Scan for the cell matching the given text and deliver its (X, Y) coordinate at center. 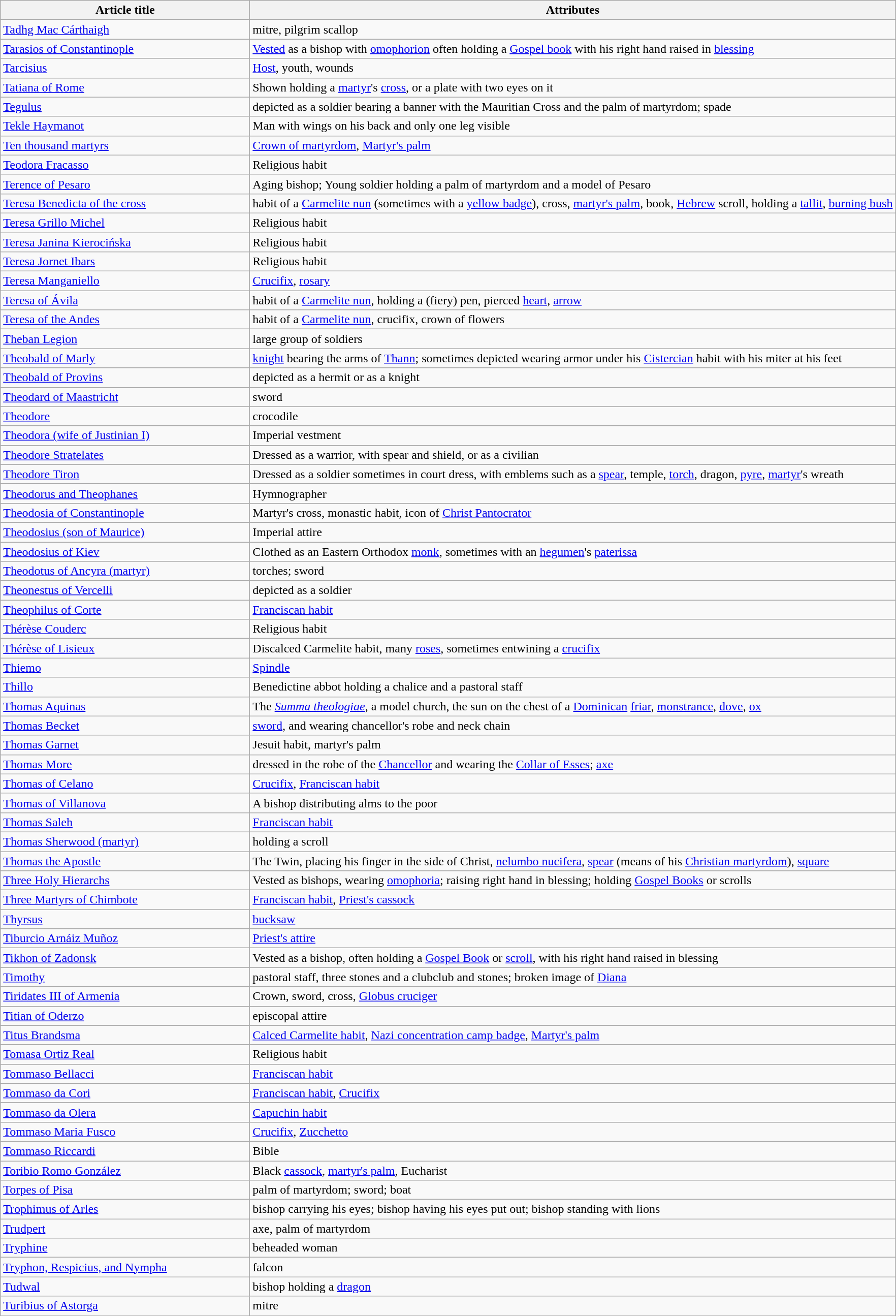
Tommaso Bellacci (125, 1074)
depicted as a hermit or as a knight (573, 378)
bishop holding a dragon (573, 1287)
Tomasa Ortiz Real (125, 1054)
Imperial attire (573, 532)
Teresa Janina Kierocińska (125, 242)
Shown holding a martyr's cross, or a plate with two eyes on it (573, 87)
habit of a Carmelite nun (sometimes with a yellow badge), cross, martyr's palm, book, Hebrew scroll, holding a tallit, burning bush (573, 203)
A bishop distributing alms to the poor (573, 803)
Turibius of Astorga (125, 1306)
bishop carrying his eyes; bishop having his eyes put out; bishop standing with lions (573, 1209)
Theobald of Marly (125, 358)
Discalced Carmelite habit, many roses, sometimes entwining a crucifix (573, 648)
Theodore Stratelates (125, 455)
sword, and wearing chancellor's robe and neck chain (573, 726)
Theonestus of Vercelli (125, 590)
Tommaso Riccardi (125, 1151)
Vested as a bishop with omophorion often holding a Gospel book with his right hand raised in blessing (573, 49)
episcopal attire (573, 1016)
Theodosius (son of Maurice) (125, 532)
Martyr's cross, monastic habit, icon of Christ Pantocrator (573, 513)
dressed in the robe of the Chancellor and wearing the Collar of Esses; axe (573, 764)
large group of soldiers (573, 339)
Teresa Manganiello (125, 281)
Tegulus (125, 107)
Bible (573, 1151)
Theodosius of Kiev (125, 551)
Crucifix, Franciscan habit (573, 784)
torches; sword (573, 571)
Dressed as a warrior, with spear and shield, or as a civilian (573, 455)
Spindle (573, 668)
Thomas More (125, 764)
Franciscan habit, Crucifix (573, 1093)
Thomas the Apostle (125, 861)
Thérèse of Lisieux (125, 648)
Dressed as a soldier sometimes in court dress, with emblems such as a spear, temple, torch, dragon, pyre, martyr's wreath (573, 474)
Tiridates III of Armenia (125, 996)
Attributes (573, 10)
Tiburcio Arnáiz Muñoz (125, 938)
Tryphine (125, 1248)
Hymnographer (573, 493)
holding a scroll (573, 841)
Trophimus of Arles (125, 1209)
Host, youth, wounds (573, 68)
Thomas Garnet (125, 745)
Theban Legion (125, 339)
Man with wings on his back and only one leg visible (573, 126)
Tryphon, Respicius, and Nympha (125, 1267)
Tarcisius (125, 68)
Thomas Saleh (125, 822)
Crown, sword, cross, Globus cruciger (573, 996)
Article title (125, 10)
Teresa Grillo Michel (125, 223)
Toribio Romo González (125, 1170)
knight bearing the arms of Thann; sometimes depicted wearing armor under his Cistercian habit with his miter at his feet (573, 358)
crocodile (573, 416)
Titus Brandsma (125, 1035)
Imperial vestment (573, 435)
Calced Carmelite habit, Nazi concentration camp badge, Martyr's palm (573, 1035)
Black cassock, martyr's palm, Eucharist (573, 1170)
Jesuit habit, martyr's palm (573, 745)
Timothy (125, 977)
Theodosia of Constantinople (125, 513)
Ten thousand martyrs (125, 145)
Trudpert (125, 1229)
Titian of Oderzo (125, 1016)
Capuchin habit (573, 1112)
The Summa theologiae, a model church, the sun on the chest of a Dominican friar, monstrance, dove, ox (573, 706)
palm of martyrdom; sword; boat (573, 1190)
depicted as a soldier (573, 590)
habit of a Carmelite nun, crucifix, crown of flowers (573, 320)
Theodotus of Ancyra (martyr) (125, 571)
Tommaso Maria Fusco (125, 1132)
bucksaw (573, 919)
Tarasios of Constantinople (125, 49)
mitre, pilgrim scallop (573, 29)
Teresa Benedicta of the cross (125, 203)
Theodard of Maastricht (125, 397)
Clothed as an Eastern Orthodox monk, sometimes with an hegumen's paterissa (573, 551)
falcon (573, 1267)
Priest's attire (573, 938)
Theophilus of Corte (125, 610)
Thiemo (125, 668)
Tikhon of Zadonsk (125, 958)
Thomas Becket (125, 726)
Three Martyrs of Chimbote (125, 900)
Crucifix, rosary (573, 281)
Crucifix, Zucchetto (573, 1132)
Three Holy Hierarchs (125, 881)
Theodore Tiron (125, 474)
Theodore (125, 416)
Thillo (125, 687)
Aging bishop; Young soldier holding a palm of martyrdom and a model of Pesaro (573, 184)
axe, palm of martyrdom (573, 1229)
The Twin, placing his finger in the side of Christ, nelumbo nucifera, spear (means of his Christian martyrdom), square (573, 861)
pastoral staff, three stones and a clubclub and stones; broken image of Diana (573, 977)
Tommaso da Cori (125, 1093)
Tudwal (125, 1287)
Teresa Jornet Ibars (125, 262)
Theodora (wife of Justinian I) (125, 435)
Torpes of Pisa (125, 1190)
Theodorus and Theophanes (125, 493)
habit of a Carmelite nun, holding a (fiery) pen, pierced heart, arrow (573, 300)
Thomas Sherwood (martyr) (125, 841)
Tatiana of Rome (125, 87)
sword (573, 397)
Thérèse Couderc (125, 629)
Teodora Fracasso (125, 165)
Crown of martyrdom, Martyr's palm (573, 145)
Vested as bishops, wearing omophoria; raising right hand in blessing; holding Gospel Books or scrolls (573, 881)
Thomas of Villanova (125, 803)
Tommaso da Olera (125, 1112)
mitre (573, 1306)
Thomas Aquinas (125, 706)
depicted as a soldier bearing a banner with the Mauritian Cross and the palm of martyrdom; spade (573, 107)
Thyrsus (125, 919)
Benedictine abbot holding a chalice and a pastoral staff (573, 687)
Teresa of Ávila (125, 300)
Theobald of Provins (125, 378)
Tadhg Mac Cárthaigh (125, 29)
Tekle Haymanot (125, 126)
Teresa of the Andes (125, 320)
Terence of Pesaro (125, 184)
Thomas of Celano (125, 784)
Vested as a bishop, often holding a Gospel Book or scroll, with his right hand raised in blessing (573, 958)
beheaded woman (573, 1248)
Franciscan habit, Priest's cassock (573, 900)
